Extract the [X, Y] coordinate from the center of the cell holding the provided text.  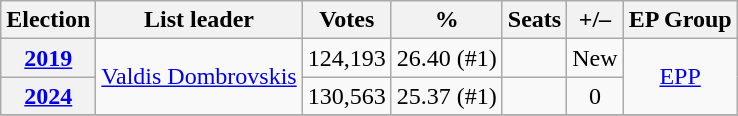
Seats [534, 20]
Election [48, 20]
% [446, 20]
2024 [48, 96]
25.37 (#1) [446, 96]
Valdis Dombrovskis [199, 77]
Votes [346, 20]
EPP [680, 77]
2019 [48, 58]
26.40 (#1) [446, 58]
+/– [595, 20]
130,563 [346, 96]
List leader [199, 20]
0 [595, 96]
124,193 [346, 58]
EP Group [680, 20]
New [595, 58]
